Identify which cell holds the provided text, then report its [X, Y] central coordinate. 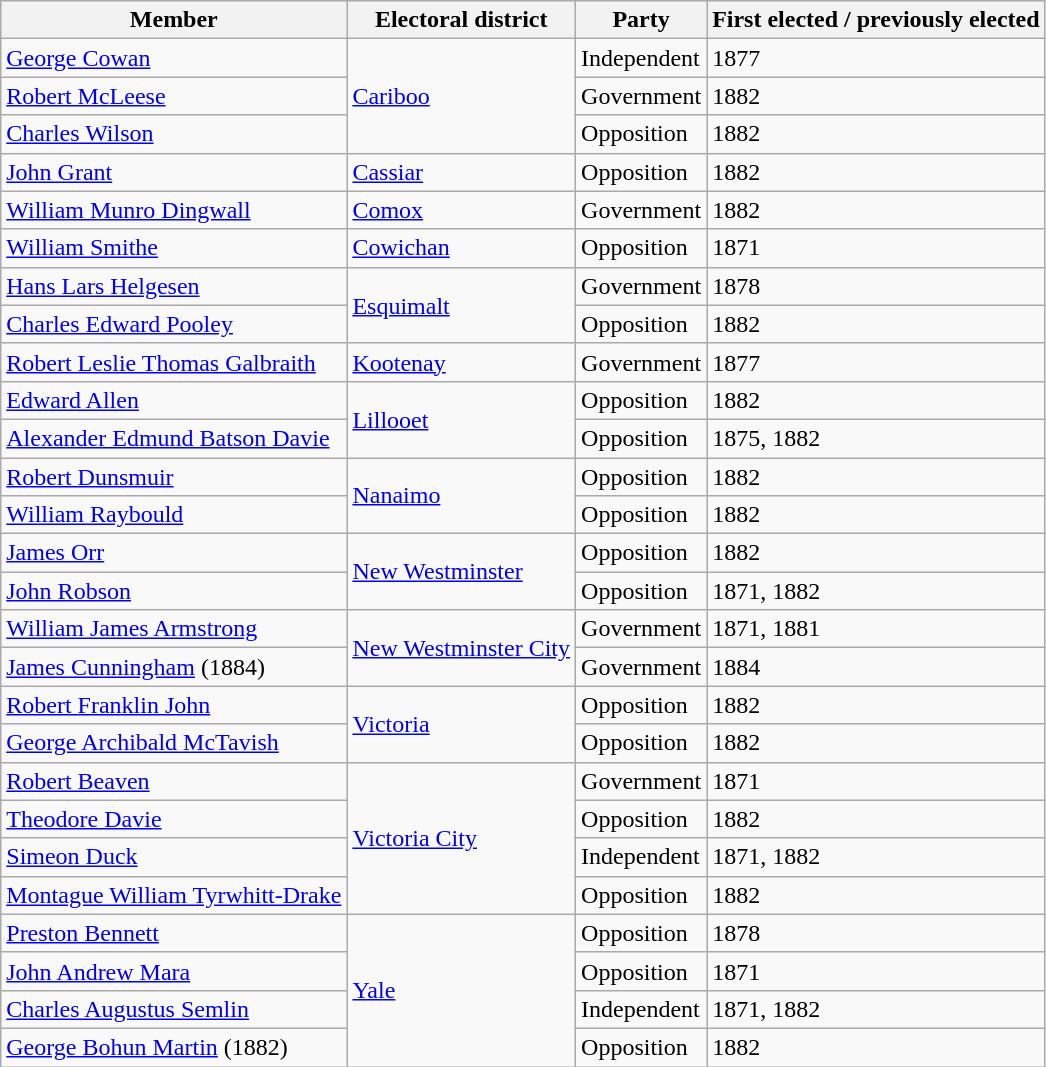
Electoral district [462, 20]
Nanaimo [462, 496]
Charles Augustus Semlin [174, 1009]
Preston Bennett [174, 933]
Edward Allen [174, 400]
Robert Franklin John [174, 705]
Lillooet [462, 419]
First elected / previously elected [876, 20]
George Bohun Martin (1882) [174, 1047]
Alexander Edmund Batson Davie [174, 438]
Charles Wilson [174, 134]
Victoria City [462, 838]
William James Armstrong [174, 629]
Montague William Tyrwhitt-Drake [174, 895]
Hans Lars Helgesen [174, 286]
Charles Edward Pooley [174, 324]
Simeon Duck [174, 857]
1875, 1882 [876, 438]
Robert Leslie Thomas Galbraith [174, 362]
Theodore Davie [174, 819]
New Westminster City [462, 648]
John Andrew Mara [174, 971]
Cariboo [462, 96]
New Westminster [462, 572]
Yale [462, 990]
William Raybould [174, 515]
Robert Dunsmuir [174, 477]
John Grant [174, 172]
Robert McLeese [174, 96]
George Cowan [174, 58]
John Robson [174, 591]
Cowichan [462, 248]
Robert Beaven [174, 781]
Cassiar [462, 172]
James Orr [174, 553]
1871, 1881 [876, 629]
Esquimalt [462, 305]
Member [174, 20]
William Smithe [174, 248]
James Cunningham (1884) [174, 667]
George Archibald McTavish [174, 743]
William Munro Dingwall [174, 210]
Kootenay [462, 362]
Victoria [462, 724]
Comox [462, 210]
Party [642, 20]
1884 [876, 667]
